Provide the [x, y] coordinate of the cell's center where the given text is located.  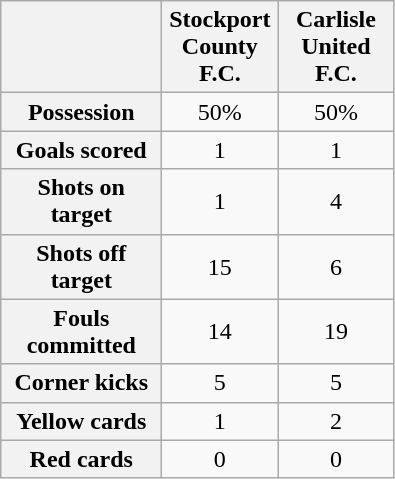
19 [336, 332]
6 [336, 266]
Possession [82, 112]
Carlisle United F.C. [336, 47]
Goals scored [82, 150]
Shots off target [82, 266]
Corner kicks [82, 383]
Stockport County F.C. [220, 47]
Red cards [82, 459]
2 [336, 421]
14 [220, 332]
15 [220, 266]
Yellow cards [82, 421]
Fouls committed [82, 332]
Shots on target [82, 202]
4 [336, 202]
